Find where the given text appears and provide that cell's center as [X, Y] coordinate. 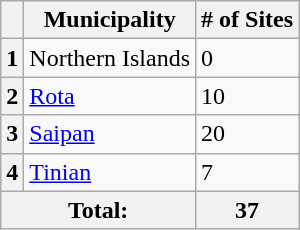
Municipality [110, 20]
20 [248, 134]
# of Sites [248, 20]
Total: [98, 210]
Rota [110, 96]
Tinian [110, 172]
10 [248, 96]
3 [12, 134]
Saipan [110, 134]
7 [248, 172]
1 [12, 58]
37 [248, 210]
4 [12, 172]
Northern Islands [110, 58]
0 [248, 58]
2 [12, 96]
